Detect which cell encompasses the target text, then output its (X, Y) center coordinate. 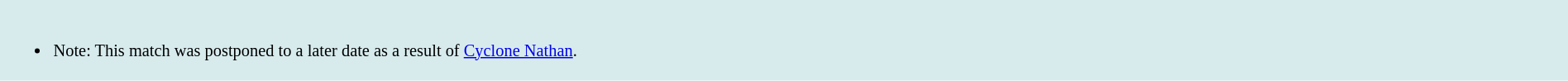
Note: This match was postponed to a later date as a result of Cyclone Nathan. (784, 40)
